For the text-containing cell, return its midpoint in [x, y] coordinate format. 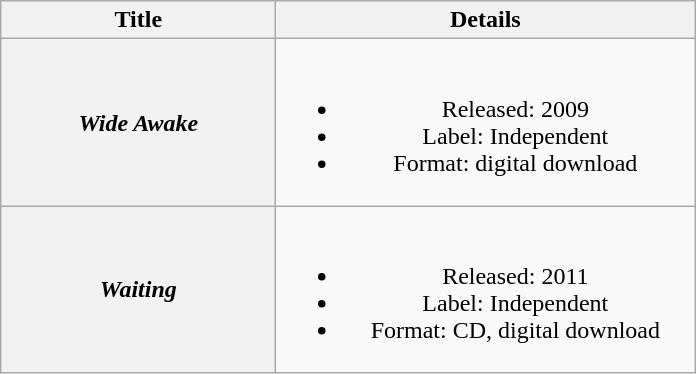
Title [138, 20]
Wide Awake [138, 122]
Details [486, 20]
Released: 2009Label: IndependentFormat: digital download [486, 122]
Released: 2011Label: IndependentFormat: CD, digital download [486, 290]
Waiting [138, 290]
